Scan for the cell matching the given text and deliver its (X, Y) coordinate at center. 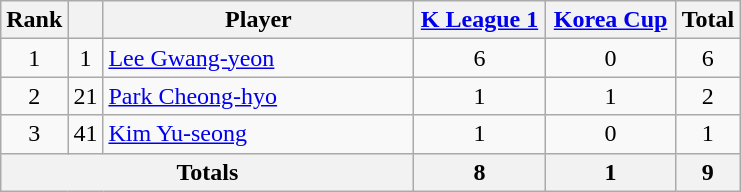
Park Cheong-hyo (258, 96)
Lee Gwang-yeon (258, 58)
21 (86, 96)
Korea Cup (610, 20)
Totals (208, 172)
3 (34, 134)
41 (86, 134)
Kim Yu-seong (258, 134)
8 (480, 172)
Rank (34, 20)
9 (708, 172)
Player (258, 20)
K League 1 (480, 20)
Total (708, 20)
